Capture the cell that displays the provided text and extract its [x, y] central coordinate. 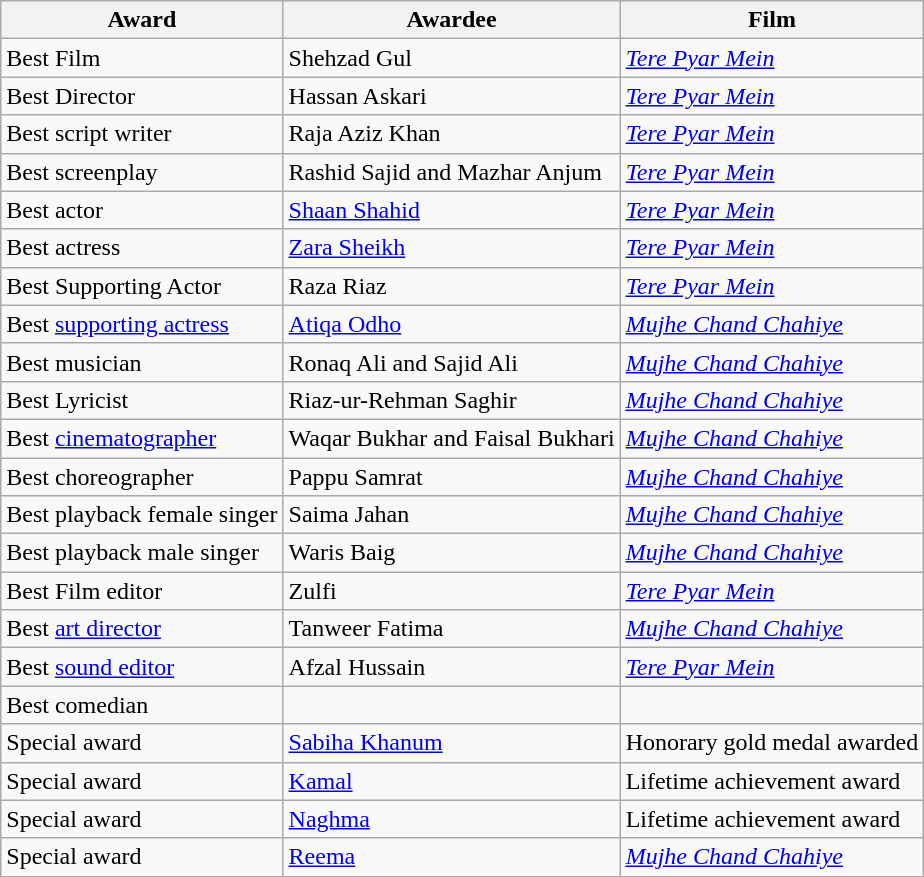
Riaz-ur-Rehman Saghir [452, 400]
Zara Sheikh [452, 248]
Afzal Hussain [452, 667]
Best Film [142, 58]
Best supporting actress [142, 324]
Waris Baig [452, 553]
Best Director [142, 96]
Pappu Samrat [452, 477]
Hassan Askari [452, 96]
Reema [452, 857]
Best Supporting Actor [142, 286]
Awardee [452, 20]
Best playback male singer [142, 553]
Zulfi [452, 591]
Best actor [142, 210]
Best art director [142, 629]
Best playback female singer [142, 515]
Best actress [142, 248]
Shehzad Gul [452, 58]
Best sound editor [142, 667]
Waqar Bukhar and Faisal Bukhari [452, 438]
Best musician [142, 362]
Best screenplay [142, 172]
Shaan Shahid [452, 210]
Ronaq Ali and Sajid Ali [452, 362]
Best comedian [142, 705]
Best script writer [142, 134]
Tanweer Fatima [452, 629]
Best Lyricist [142, 400]
Award [142, 20]
Atiqa Odho [452, 324]
Naghma [452, 819]
Saima Jahan [452, 515]
Rashid Sajid and Mazhar Anjum [452, 172]
Kamal [452, 781]
Raza Riaz [452, 286]
Best cinematographer [142, 438]
Raja Aziz Khan [452, 134]
Best Film editor [142, 591]
Film [772, 20]
Honorary gold medal awarded [772, 743]
Sabiha Khanum [452, 743]
Best choreographer [142, 477]
